Return [X, Y] of the center of cell containing provided text 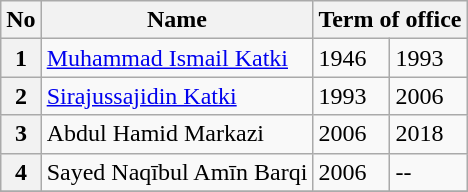
3 [21, 134]
-- [428, 172]
Term of office [390, 20]
2 [21, 96]
Name [177, 20]
Sirajussajidin Katki [177, 96]
4 [21, 172]
2018 [428, 134]
1946 [352, 58]
Muhammad Ismail Katki [177, 58]
1 [21, 58]
No [21, 20]
Abdul Hamid Markazi [177, 134]
Sayed Naqībul Amīn Barqi [177, 172]
